Locate the cell with the specified text and output its (x, y) center coordinate. 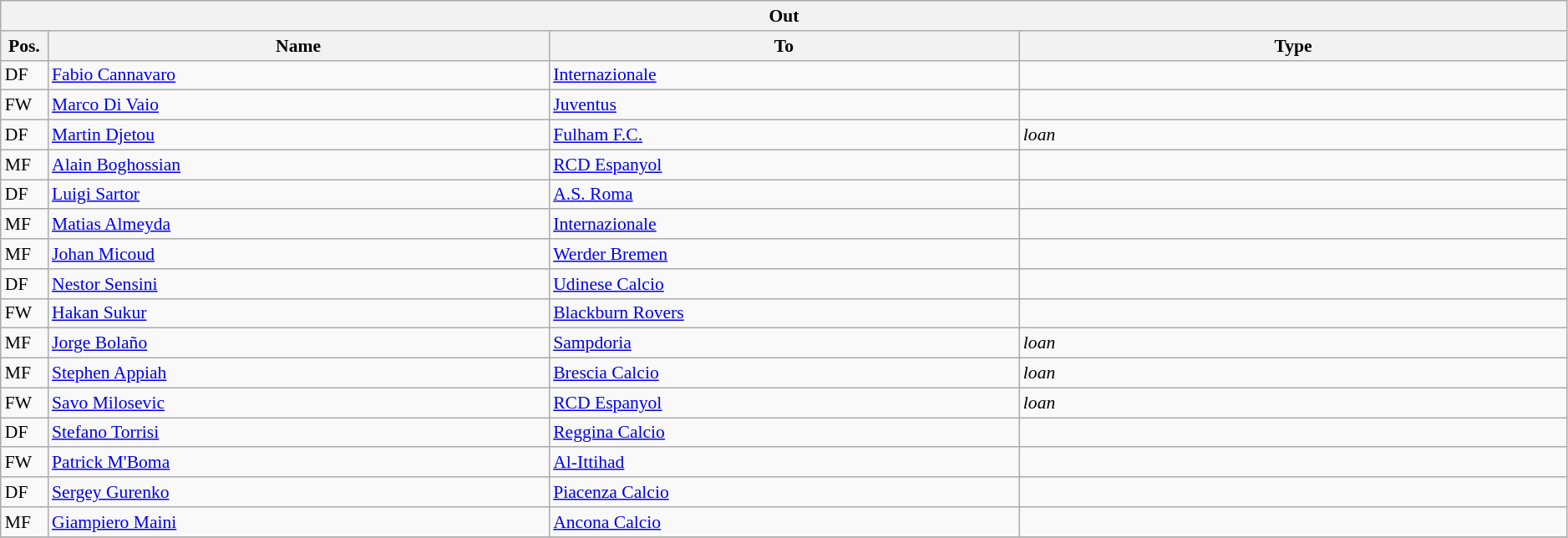
Luigi Sartor (298, 195)
Johan Micoud (298, 254)
Reggina Calcio (784, 433)
Brescia Calcio (784, 373)
A.S. Roma (784, 195)
Stefano Torrisi (298, 433)
Ancona Calcio (784, 522)
Al-Ittihad (784, 463)
Out (784, 16)
Hakan Sukur (298, 313)
To (784, 46)
Jorge Bolaño (298, 343)
Blackburn Rovers (784, 313)
Giampiero Maini (298, 522)
Sergey Gurenko (298, 492)
Fulham F.C. (784, 135)
Type (1293, 46)
Piacenza Calcio (784, 492)
Matias Almeyda (298, 225)
Stephen Appiah (298, 373)
Werder Bremen (784, 254)
Alain Boghossian (298, 165)
Savo Milosevic (298, 403)
Nestor Sensini (298, 284)
Fabio Cannavaro (298, 75)
Juventus (784, 105)
Marco Di Vaio (298, 105)
Sampdoria (784, 343)
Pos. (24, 46)
Name (298, 46)
Patrick M'Boma (298, 463)
Udinese Calcio (784, 284)
Martin Djetou (298, 135)
